Extract the [X, Y] coordinate from the center of the cell holding the provided text.  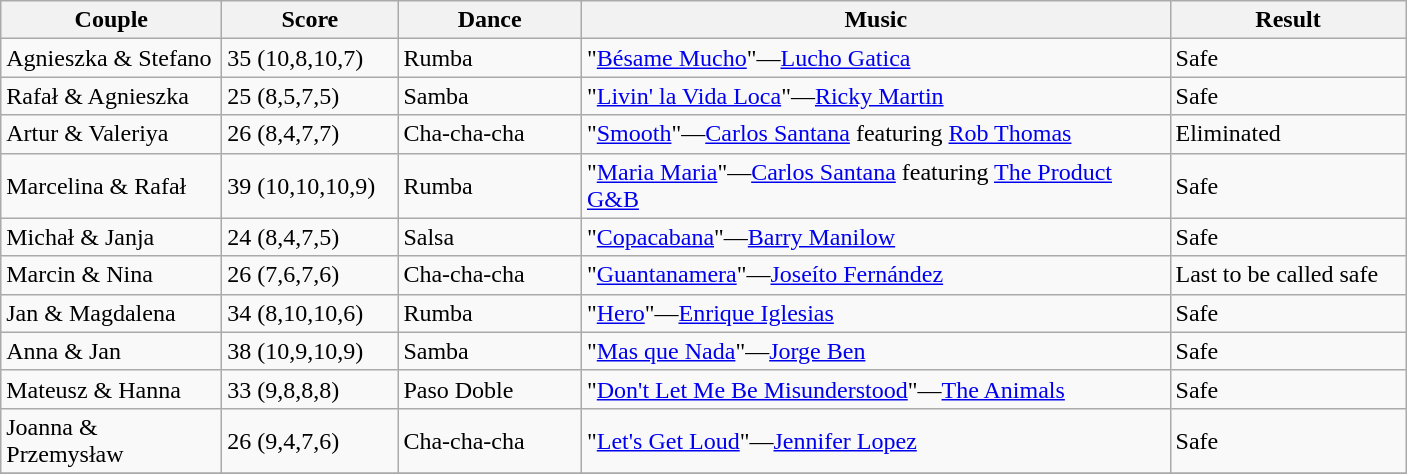
Dance [490, 20]
Couple [112, 20]
"Let's Get Loud"—Jennifer Lopez [876, 440]
Marcelina & Rafał [112, 186]
26 (7,6,7,6) [310, 275]
"Copacabana"—Barry Manilow [876, 237]
"Guantanamera"—Joseíto Fernández [876, 275]
"Mas que Nada"—Jorge Ben [876, 351]
Music [876, 20]
33 (9,8,8,8) [310, 389]
26 (9,4,7,6) [310, 440]
"Smooth"—Carlos Santana featuring Rob Thomas [876, 134]
Eliminated [1288, 134]
"Maria Maria"—Carlos Santana featuring The Product G&B [876, 186]
Anna & Jan [112, 351]
"Don't Let Me Be Misunderstood"—The Animals [876, 389]
Rafał & Agnieszka [112, 96]
"Bésame Mucho"—Lucho Gatica [876, 58]
"Hero"—Enrique Iglesias [876, 313]
Michał & Janja [112, 237]
35 (10,8,10,7) [310, 58]
Joanna & Przemysław [112, 440]
38 (10,9,10,9) [310, 351]
Result [1288, 20]
Agnieszka & Stefano [112, 58]
"Livin' la Vida Loca"—Ricky Martin [876, 96]
34 (8,10,10,6) [310, 313]
Last to be called safe [1288, 275]
24 (8,4,7,5) [310, 237]
Marcin & Nina [112, 275]
Salsa [490, 237]
Mateusz & Hanna [112, 389]
Jan & Magdalena [112, 313]
Score [310, 20]
39 (10,10,10,9) [310, 186]
25 (8,5,7,5) [310, 96]
26 (8,4,7,7) [310, 134]
Artur & Valeriya [112, 134]
Paso Doble [490, 389]
